Return the (X, Y) coordinate for the center point of the cell that contains the specified text.  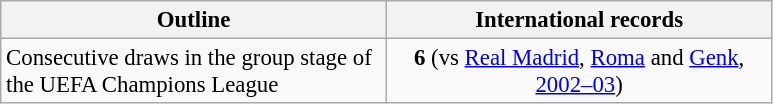
Consecutive draws in the group stage of the UEFA Champions League (194, 72)
6 (vs Real Madrid, Roma and Genk, 2002–03) (579, 72)
Outline (194, 20)
International records (579, 20)
